Locate the cell with the specified text and output its [x, y] center coordinate. 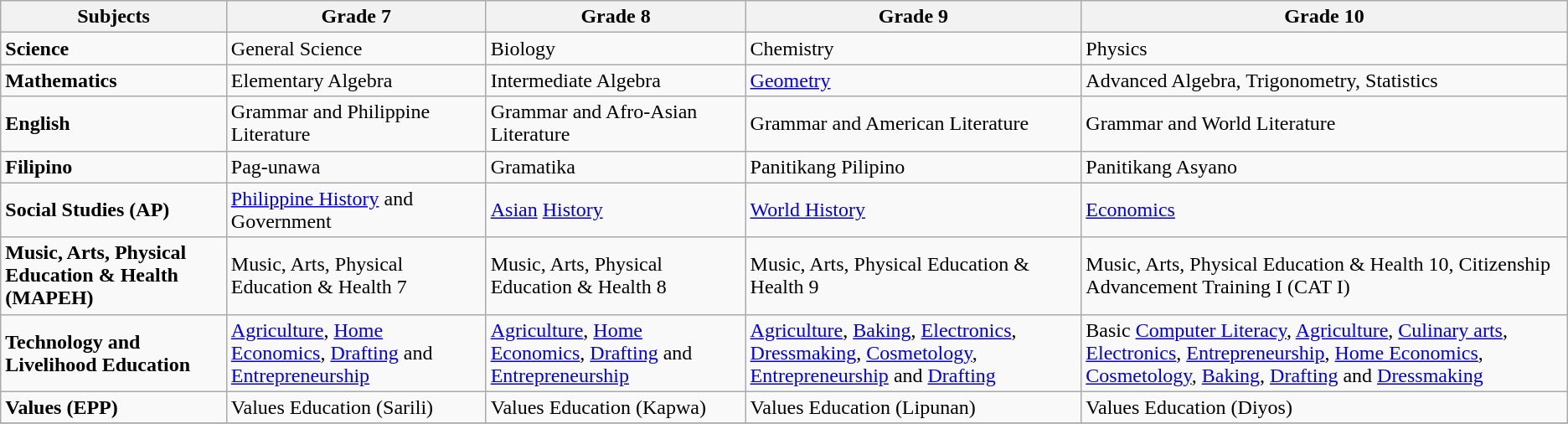
General Science [356, 49]
World History [913, 209]
Music, Arts, Physical Education & Health 10, Citizenship Advancement Training I (CAT I) [1324, 276]
Gramatika [616, 167]
Grammar and World Literature [1324, 124]
Music, Arts, Physical Education & Health 7 [356, 276]
English [114, 124]
Economics [1324, 209]
Biology [616, 49]
Philippine History and Government [356, 209]
Values (EPP) [114, 407]
Panitikang Pilipino [913, 167]
Music, Arts, Physical Education & Health 9 [913, 276]
Grade 8 [616, 17]
Values Education (Lipunan) [913, 407]
Grade 10 [1324, 17]
Physics [1324, 49]
Pag-unawa [356, 167]
Music, Arts, Physical Education & Health 8 [616, 276]
Social Studies (AP) [114, 209]
Values Education (Sarili) [356, 407]
Basic Computer Literacy, Agriculture, Culinary arts, Electronics, Entrepreneurship, Home Economics, Cosmetology, Baking, Drafting and Dressmaking [1324, 353]
Values Education (Diyos) [1324, 407]
Geometry [913, 80]
Grammar and Afro-Asian Literature [616, 124]
Grade 9 [913, 17]
Science [114, 49]
Filipino [114, 167]
Chemistry [913, 49]
Intermediate Algebra [616, 80]
Technology and Livelihood Education [114, 353]
Values Education (Kapwa) [616, 407]
Mathematics [114, 80]
Grammar and Philippine Literature [356, 124]
Grade 7 [356, 17]
Elementary Algebra [356, 80]
Subjects [114, 17]
Advanced Algebra, Trigonometry, Statistics [1324, 80]
Grammar and American Literature [913, 124]
Asian History [616, 209]
Panitikang Asyano [1324, 167]
Music, Arts, Physical Education & Health (MAPEH) [114, 276]
Agriculture, Baking, Electronics, Dressmaking, Cosmetology, Entrepreneurship and Drafting [913, 353]
